Scan for the cell matching the given text and deliver its [x, y] coordinate at center. 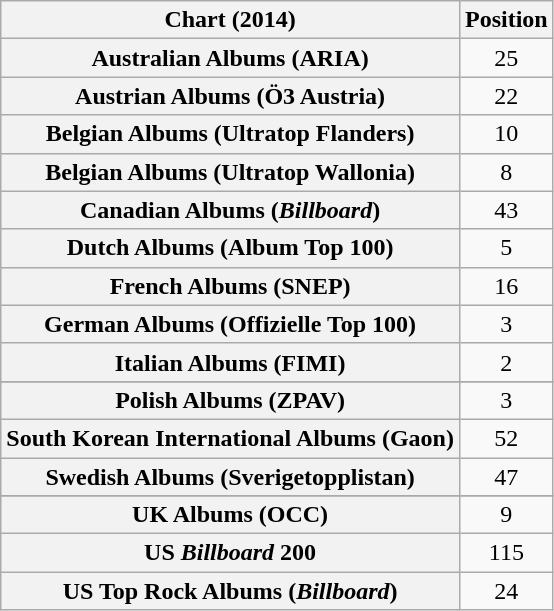
US Top Rock Albums (Billboard) [230, 591]
US Billboard 200 [230, 553]
Belgian Albums (Ultratop Wallonia) [230, 172]
Canadian Albums (Billboard) [230, 210]
5 [506, 248]
8 [506, 172]
25 [506, 58]
2 [506, 362]
Belgian Albums (Ultratop Flanders) [230, 134]
Polish Albums (ZPAV) [230, 400]
115 [506, 553]
Italian Albums (FIMI) [230, 362]
South Korean International Albums (Gaon) [230, 438]
16 [506, 286]
UK Albums (OCC) [230, 515]
Austrian Albums (Ö3 Austria) [230, 96]
47 [506, 477]
Swedish Albums (Sverigetopplistan) [230, 477]
German Albums (Offizielle Top 100) [230, 324]
10 [506, 134]
Position [506, 20]
Dutch Albums (Album Top 100) [230, 248]
22 [506, 96]
Chart (2014) [230, 20]
9 [506, 515]
24 [506, 591]
French Albums (SNEP) [230, 286]
43 [506, 210]
52 [506, 438]
Australian Albums (ARIA) [230, 58]
